Return the [X, Y] coordinate for the center point of the cell that contains the specified text.  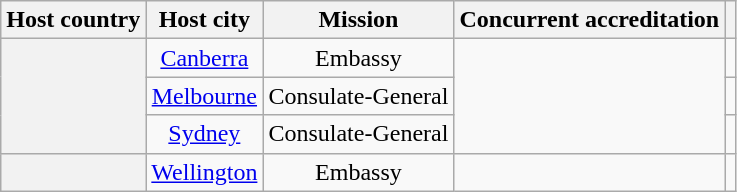
Concurrent accreditation [590, 20]
Wellington [204, 172]
Melbourne [204, 96]
Mission [358, 20]
Sydney [204, 134]
Host city [204, 20]
Host country [74, 20]
Canberra [204, 58]
